Pinpoint the cell where the given text exists, returning its (x, y) midpoint coordinate. 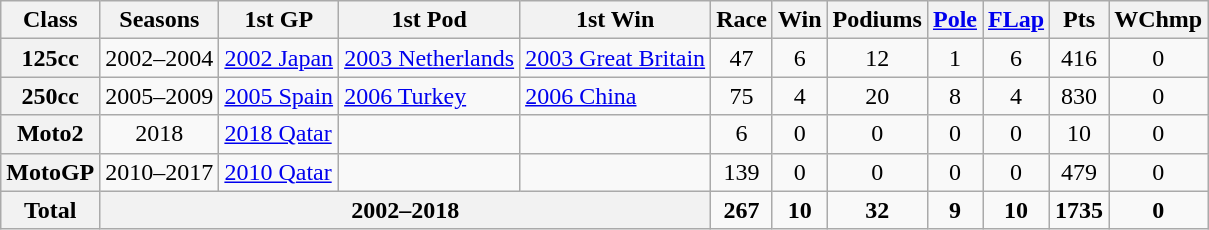
2006 Turkey (430, 96)
Class (50, 20)
9 (954, 210)
2002–2004 (160, 58)
20 (877, 96)
2018 (160, 134)
Total (50, 210)
1st GP (279, 20)
WChmp (1158, 20)
1735 (1080, 210)
479 (1080, 172)
139 (742, 172)
2010 Qatar (279, 172)
Podiums (877, 20)
1 (954, 58)
125cc (50, 58)
Pole (954, 20)
Pts (1080, 20)
267 (742, 210)
2003 Netherlands (430, 58)
1st Pod (430, 20)
416 (1080, 58)
2006 China (616, 96)
Win (800, 20)
12 (877, 58)
Moto2 (50, 134)
2003 Great Britain (616, 58)
FLap (1016, 20)
2018 Qatar (279, 134)
Race (742, 20)
75 (742, 96)
2010–2017 (160, 172)
2005–2009 (160, 96)
2002 Japan (279, 58)
830 (1080, 96)
47 (742, 58)
2002–2018 (406, 210)
1st Win (616, 20)
8 (954, 96)
Seasons (160, 20)
2005 Spain (279, 96)
MotoGP (50, 172)
250cc (50, 96)
32 (877, 210)
